Provide the (x, y) coordinate of the cell's center where the given text is located.  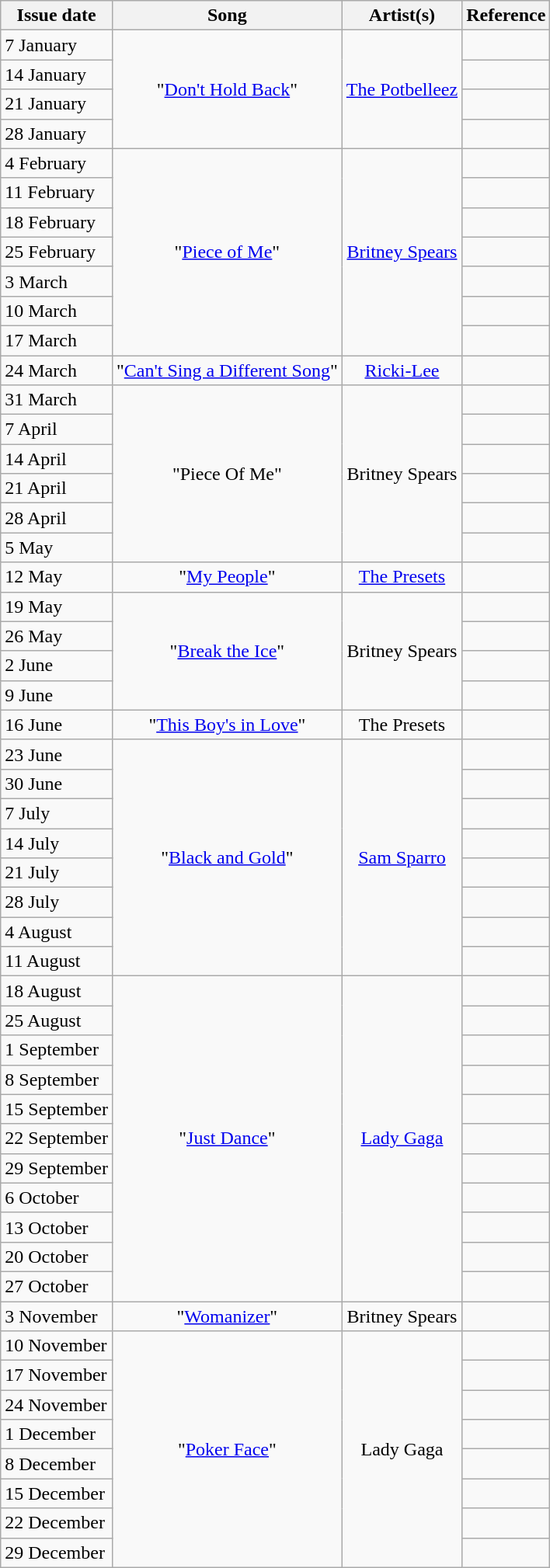
29 September (57, 1168)
"This Boy's in Love" (227, 725)
1 September (57, 1050)
31 March (57, 400)
27 October (57, 1286)
28 January (57, 134)
28 April (57, 518)
25 August (57, 1020)
Artist(s) (402, 16)
1 December (57, 1434)
25 February (57, 252)
22 December (57, 1523)
20 October (57, 1257)
The Potbelleez (402, 89)
5 May (57, 548)
2 June (57, 666)
10 November (57, 1346)
18 August (57, 991)
4 August (57, 932)
"Break the Ice" (227, 651)
19 May (57, 607)
29 December (57, 1552)
21 July (57, 873)
"Poker Face" (227, 1449)
7 April (57, 429)
Song (227, 16)
"Don't Hold Back" (227, 89)
23 June (57, 754)
22 September (57, 1139)
11 August (57, 961)
Reference (506, 16)
"Black and Gold" (227, 857)
14 July (57, 843)
10 March (57, 311)
24 March (57, 370)
4 February (57, 163)
11 February (57, 193)
Ricki-Lee (402, 370)
"Just Dance" (227, 1139)
"Womanizer" (227, 1316)
26 May (57, 636)
6 October (57, 1198)
24 November (57, 1405)
7 July (57, 813)
Issue date (57, 16)
12 May (57, 577)
16 June (57, 725)
8 September (57, 1080)
14 January (57, 75)
"Can't Sing a Different Song" (227, 370)
"Piece Of Me" (227, 474)
14 April (57, 459)
3 November (57, 1316)
9 June (57, 695)
15 December (57, 1493)
8 December (57, 1464)
"My People" (227, 577)
13 October (57, 1227)
30 June (57, 784)
15 September (57, 1109)
21 January (57, 104)
"Piece of Me" (227, 252)
21 April (57, 488)
18 February (57, 222)
7 January (57, 45)
17 March (57, 340)
28 July (57, 902)
17 November (57, 1375)
Sam Sparro (402, 857)
3 March (57, 281)
